Scan for the cell matching the given text and deliver its [X, Y] coordinate at center. 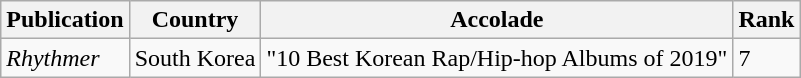
Accolade [497, 20]
7 [766, 58]
South Korea [195, 58]
Publication [65, 20]
Rank [766, 20]
Country [195, 20]
"10 Best Korean Rap/Hip-hop Albums of 2019" [497, 58]
Rhythmer [65, 58]
